Pinpoint the cell where the given text exists, returning its [x, y] midpoint coordinate. 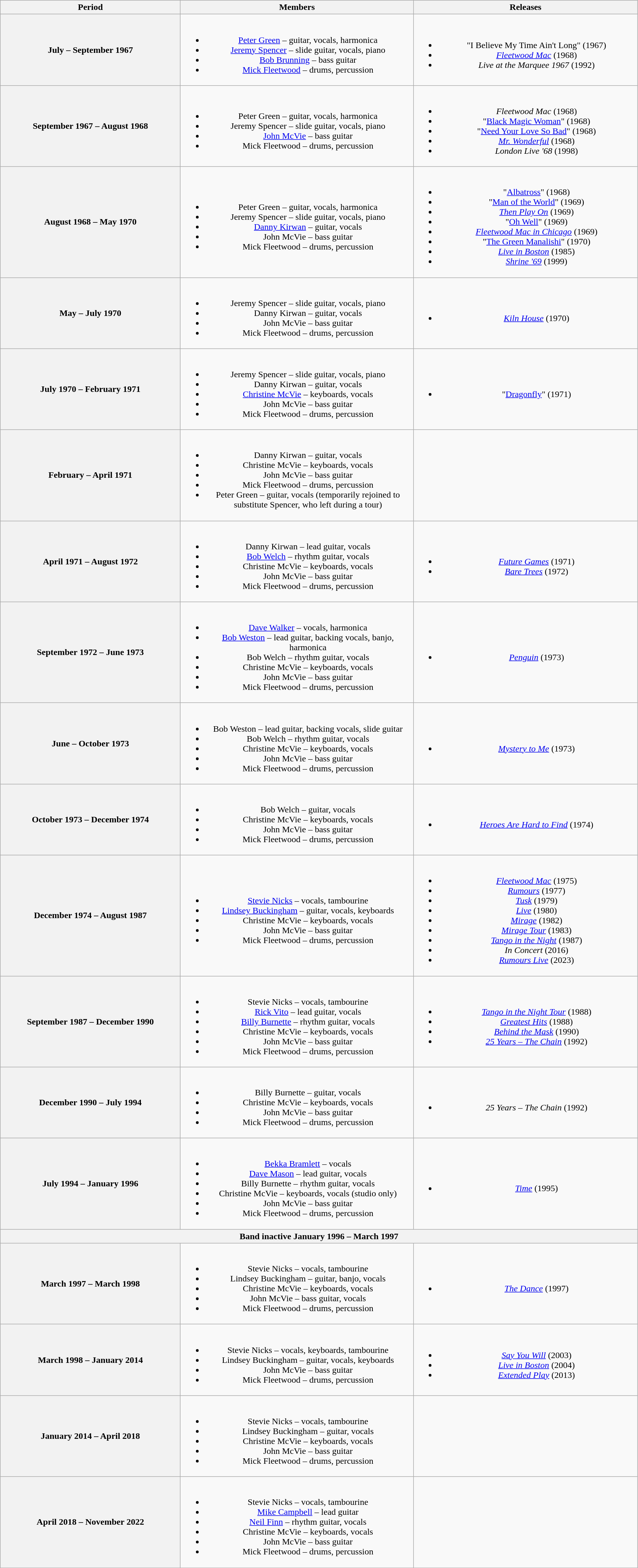
September 1967 – August 1968 [90, 126]
25 Years – The Chain (1992) [525, 1103]
July – September 1967 [90, 50]
April 1971 – August 1972 [90, 561]
October 1973 – December 1974 [90, 819]
September 1987 – December 1990 [90, 1022]
Stevie Nicks – vocals, keyboards, tambourineLindsey Buckingham – guitar, vocals, keyboardsJohn McVie – bass guitarMick Fleetwood – drums, percussion [297, 1360]
September 1972 – June 1973 [90, 652]
Releases [525, 7]
July 1994 – January 1996 [90, 1184]
January 2014 – April 2018 [90, 1436]
Future Games (1971)Bare Trees (1972) [525, 561]
Time (1995) [525, 1184]
"Dragonfly" (1971) [525, 389]
Heroes Are Hard to Find (1974) [525, 819]
July 1970 – February 1971 [90, 389]
Fleetwood Mac (1968)"Black Magic Woman" (1968)"Need Your Love So Bad" (1968)Mr. Wonderful (1968)London Live '68 (1998) [525, 126]
Say You Will (2003)Live in Boston (2004)Extended Play (2013) [525, 1360]
Peter Green – guitar, vocals, harmonicaJeremy Spencer – slide guitar, vocals, pianoJohn McVie – bass guitarMick Fleetwood – drums, percussion [297, 126]
May – July 1970 [90, 313]
Penguin (1973) [525, 652]
Bob Welch – guitar, vocalsChristine McVie – keyboards, vocalsJohn McVie – bass guitarMick Fleetwood – drums, percussion [297, 819]
Peter Green – guitar, vocals, harmonicaJeremy Spencer – slide guitar, vocals, pianoBob Brunning – bass guitarMick Fleetwood – drums, percussion [297, 50]
Tango in the Night Tour (1988)Greatest Hits (1988) Behind the Mask (1990)25 Years – The Chain (1992) [525, 1022]
Band inactive January 1996 – March 1997 [319, 1236]
August 1968 – May 1970 [90, 222]
Fleetwood Mac (1975)Rumours (1977)Tusk (1979)Live (1980)Mirage (1982)Mirage Tour (1983)Tango in the Night (1987)In Concert (2016)Rumours Live (2023) [525, 915]
April 2018 – November 2022 [90, 1522]
February – April 1971 [90, 475]
December 1974 – August 1987 [90, 915]
Members [297, 7]
March 1998 – January 2014 [90, 1360]
June – October 1973 [90, 743]
Kiln House (1970) [525, 313]
"I Believe My Time Ain't Long" (1967)Fleetwood Mac (1968) Live at the Marquee 1967 (1992) [525, 50]
Billy Burnette – guitar, vocalsChristine McVie – keyboards, vocalsJohn McVie – bass guitarMick Fleetwood – drums, percussion [297, 1103]
The Dance (1997) [525, 1284]
Mystery to Me (1973) [525, 743]
December 1990 – July 1994 [90, 1103]
March 1997 – March 1998 [90, 1284]
Period [90, 7]
Jeremy Spencer – slide guitar, vocals, pianoDanny Kirwan – guitar, vocalsJohn McVie – bass guitarMick Fleetwood – drums, percussion [297, 313]
